Pinpoint the cell where the given text exists, returning its (X, Y) midpoint coordinate. 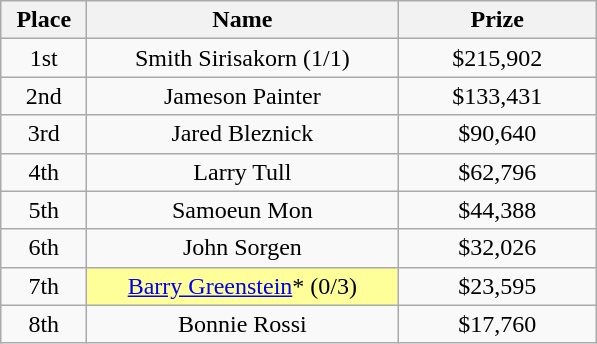
Place (44, 20)
8th (44, 324)
$44,388 (498, 210)
$23,595 (498, 286)
$32,026 (498, 248)
3rd (44, 134)
7th (44, 286)
Jared Bleznick (242, 134)
5th (44, 210)
$17,760 (498, 324)
Larry Tull (242, 172)
Jameson Painter (242, 96)
Name (242, 20)
Samoeun Mon (242, 210)
2nd (44, 96)
Barry Greenstein* (0/3) (242, 286)
4th (44, 172)
1st (44, 58)
Bonnie Rossi (242, 324)
$133,431 (498, 96)
6th (44, 248)
$90,640 (498, 134)
Smith Sirisakorn (1/1) (242, 58)
Prize (498, 20)
$215,902 (498, 58)
$62,796 (498, 172)
John Sorgen (242, 248)
